Find where the given text appears and provide that cell's center as [x, y] coordinate. 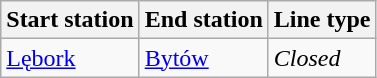
Closed [322, 58]
Line type [322, 20]
Bytów [204, 58]
Start station [70, 20]
End station [204, 20]
Lębork [70, 58]
